Capture the cell that displays the provided text and extract its (X, Y) central coordinate. 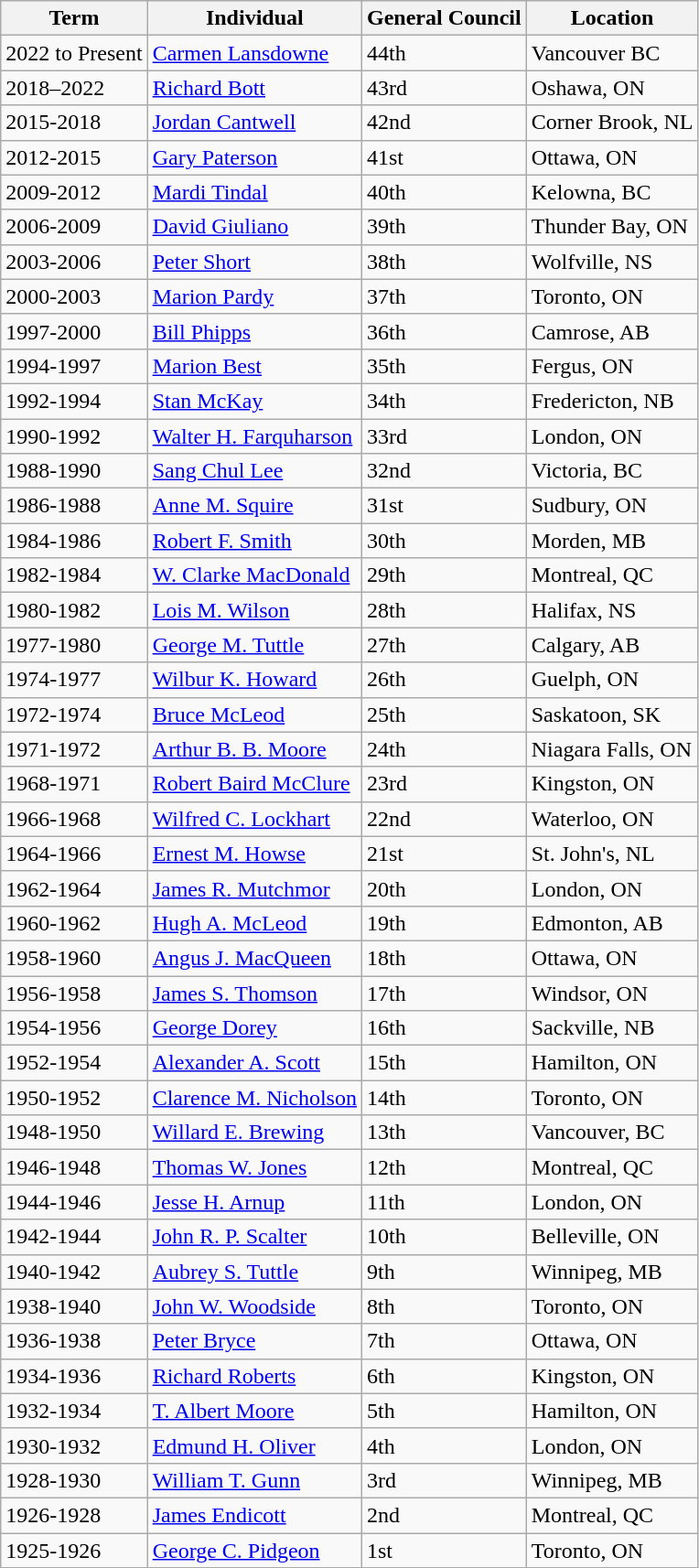
2006-2009 (74, 227)
1942-1944 (74, 1237)
37th (444, 296)
35th (444, 366)
42nd (444, 123)
24th (444, 749)
1936-1938 (74, 1341)
Jesse H. Arnup (254, 1202)
1944-1946 (74, 1202)
33rd (444, 436)
Camrose, AB (612, 331)
1950-1952 (74, 1098)
18th (444, 958)
22nd (444, 819)
1930-1932 (74, 1445)
26th (444, 680)
Richard Roberts (254, 1376)
1972-1974 (74, 714)
Robert Baird McClure (254, 784)
17th (444, 993)
1986-1988 (74, 506)
1958-1960 (74, 958)
39th (444, 227)
7th (444, 1341)
1977-1980 (74, 645)
Arthur B. B. Moore (254, 749)
Richard Bott (254, 88)
David Giuliano (254, 227)
Location (612, 18)
1988-1990 (74, 471)
30th (444, 541)
25th (444, 714)
Wilbur K. Howard (254, 680)
1994-1997 (74, 366)
1932-1934 (74, 1411)
Angus J. MacQueen (254, 958)
10th (444, 1237)
Individual (254, 18)
Halifax, NS (612, 610)
Peter Short (254, 262)
Wilfred C. Lockhart (254, 819)
Calgary, AB (612, 645)
Vancouver BC (612, 53)
16th (444, 1028)
1925-1926 (74, 1551)
Victoria, BC (612, 471)
1984-1986 (74, 541)
Saskatoon, SK (612, 714)
1940-1942 (74, 1272)
Lois M. Wilson (254, 610)
9th (444, 1272)
23rd (444, 784)
2022 to Present (74, 53)
1964-1966 (74, 854)
Carmen Lansdowne (254, 53)
James S. Thomson (254, 993)
1st (444, 1551)
Marion Pardy (254, 296)
Mardi Tindal (254, 192)
1968-1971 (74, 784)
44th (444, 53)
Fredericton, NB (612, 401)
14th (444, 1098)
6th (444, 1376)
Anne M. Squire (254, 506)
1962-1964 (74, 888)
1956-1958 (74, 993)
1966-1968 (74, 819)
Morden, MB (612, 541)
20th (444, 888)
Bruce McLeod (254, 714)
Walter H. Farquharson (254, 436)
4th (444, 1445)
Term (74, 18)
5th (444, 1411)
1992-1994 (74, 401)
Sackville, NB (612, 1028)
George Dorey (254, 1028)
2nd (444, 1515)
John R. P. Scalter (254, 1237)
1990-1992 (74, 436)
40th (444, 192)
Ernest M. Howse (254, 854)
1980-1982 (74, 610)
Hugh A. McLeod (254, 923)
Robert F. Smith (254, 541)
William T. Gunn (254, 1480)
George C. Pidgeon (254, 1551)
3rd (444, 1480)
21st (444, 854)
28th (444, 610)
1948-1950 (74, 1133)
29th (444, 575)
James Endicott (254, 1515)
Belleville, ON (612, 1237)
Sang Chul Lee (254, 471)
General Council (444, 18)
1960-1962 (74, 923)
1938-1940 (74, 1306)
Wolfville, NS (612, 262)
Thomas W. Jones (254, 1167)
Peter Bryce (254, 1341)
43rd (444, 88)
38th (444, 262)
Thunder Bay, ON (612, 227)
2012-2015 (74, 157)
1997-2000 (74, 331)
2018–2022 (74, 88)
41st (444, 157)
Vancouver, BC (612, 1133)
13th (444, 1133)
8th (444, 1306)
Edmund H. Oliver (254, 1445)
John W. Woodside (254, 1306)
Edmonton, AB (612, 923)
1974-1977 (74, 680)
Windsor, ON (612, 993)
Corner Brook, NL (612, 123)
T. Albert Moore (254, 1411)
2000-2003 (74, 296)
2015-2018 (74, 123)
12th (444, 1167)
1954-1956 (74, 1028)
31st (444, 506)
Clarence M. Nicholson (254, 1098)
27th (444, 645)
1971-1972 (74, 749)
1934-1936 (74, 1376)
Marion Best (254, 366)
Willard E. Brewing (254, 1133)
34th (444, 401)
1982-1984 (74, 575)
Alexander A. Scott (254, 1063)
11th (444, 1202)
Stan McKay (254, 401)
Aubrey S. Tuttle (254, 1272)
2003-2006 (74, 262)
Guelph, ON (612, 680)
Sudbury, ON (612, 506)
Oshawa, ON (612, 88)
George M. Tuttle (254, 645)
Fergus, ON (612, 366)
Kelowna, BC (612, 192)
Jordan Cantwell (254, 123)
Gary Paterson (254, 157)
James R. Mutchmor (254, 888)
1946-1948 (74, 1167)
Bill Phipps (254, 331)
19th (444, 923)
St. John's, NL (612, 854)
W. Clarke MacDonald (254, 575)
1926-1928 (74, 1515)
32nd (444, 471)
Waterloo, ON (612, 819)
36th (444, 331)
1928-1930 (74, 1480)
Niagara Falls, ON (612, 749)
15th (444, 1063)
1952-1954 (74, 1063)
2009-2012 (74, 192)
